Locate the cell with the specified text and output its [x, y] center coordinate. 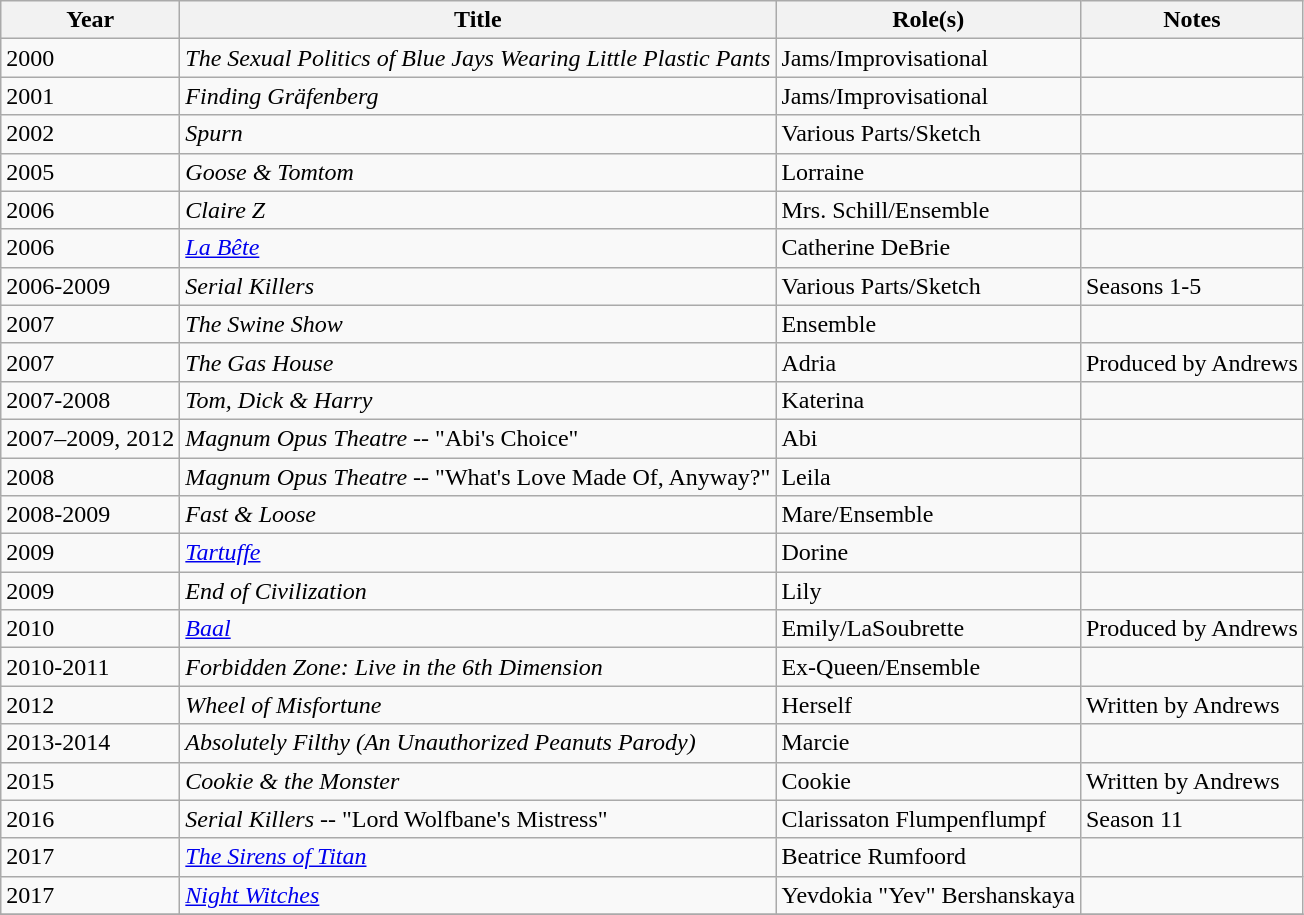
Adria [928, 362]
2010 [90, 629]
Lorraine [928, 172]
Tom, Dick & Harry [478, 400]
Cookie & the Monster [478, 781]
Notes [1192, 20]
The Sexual Politics of Blue Jays Wearing Little Plastic Pants [478, 58]
Serial Killers [478, 286]
2006-2009 [90, 286]
Leila [928, 477]
Forbidden Zone: Live in the 6th Dimension [478, 667]
2010-2011 [90, 667]
Title [478, 20]
End of Civilization [478, 591]
Ex-Queen/Ensemble [928, 667]
La Bête [478, 248]
Year [90, 20]
2000 [90, 58]
2008-2009 [90, 515]
2002 [90, 134]
Beatrice Rumfoord [928, 857]
Emily/LaSoubrette [928, 629]
Season 11 [1192, 819]
Ensemble [928, 324]
The Gas House [478, 362]
2007-2008 [90, 400]
Role(s) [928, 20]
The Swine Show [478, 324]
Serial Killers -- "Lord Wolfbane's Mistress" [478, 819]
Finding Gräfenberg [478, 96]
2005 [90, 172]
Goose & Tomtom [478, 172]
Spurn [478, 134]
Clarissaton Flumpenflumpf [928, 819]
Claire Z [478, 210]
Magnum Opus Theatre -- "What's Love Made Of, Anyway?" [478, 477]
2007–2009, 2012 [90, 438]
Katerina [928, 400]
2015 [90, 781]
Catherine DeBrie [928, 248]
Baal [478, 629]
Absolutely Filthy (An Unauthorized Peanuts Parody) [478, 743]
Marcie [928, 743]
Magnum Opus Theatre -- "Abi's Choice" [478, 438]
2008 [90, 477]
Abi [928, 438]
Fast & Loose [478, 515]
Mrs. Schill/Ensemble [928, 210]
2013-2014 [90, 743]
Cookie [928, 781]
Herself [928, 705]
Mare/Ensemble [928, 515]
2012 [90, 705]
Yevdokia "Yev" Bershanskaya [928, 895]
Lily [928, 591]
Night Witches [478, 895]
Dorine [928, 553]
The Sirens of Titan [478, 857]
Tartuffe [478, 553]
Seasons 1-5 [1192, 286]
Wheel of Misfortune [478, 705]
2001 [90, 96]
2016 [90, 819]
